Determine the (X, Y) coordinate at the center of the cell enclosing the given text.  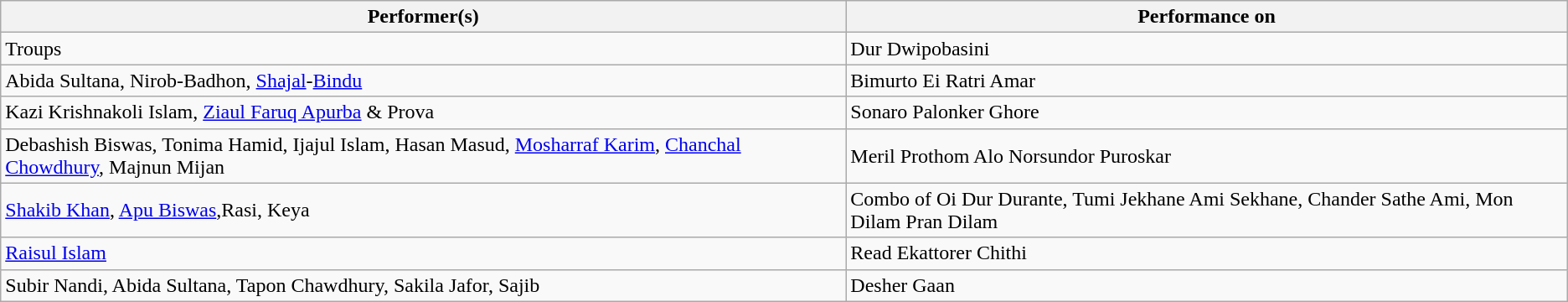
Performance on (1206, 17)
Desher Gaan (1206, 285)
Subir Nandi, Abida Sultana, Tapon Chawdhury, Sakila Jafor, Sajib (424, 285)
Dur Dwipobasini (1206, 49)
Kazi Krishnakoli Islam, Ziaul Faruq Apurba & Prova (424, 112)
Sonaro Palonker Ghore (1206, 112)
Raisul Islam (424, 253)
Bimurto Ei Ratri Amar (1206, 81)
Performer(s) (424, 17)
Read Ekattorer Chithi (1206, 253)
Shakib Khan, Apu Biswas,Rasi, Keya (424, 210)
Abida Sultana, Nirob-Badhon, Shajal-Bindu (424, 81)
Combo of Oi Dur Durante, Tumi Jekhane Ami Sekhane, Chander Sathe Ami, Mon Dilam Pran Dilam (1206, 210)
Troups (424, 49)
Meril Prothom Alo Norsundor Puroskar (1206, 156)
Debashish Biswas, Tonima Hamid, Ijajul Islam, Hasan Masud, Mosharraf Karim, Chanchal Chowdhury, Majnun Mijan (424, 156)
